Search for the cell housing the specified text and yield its (x, y) center coordinate. 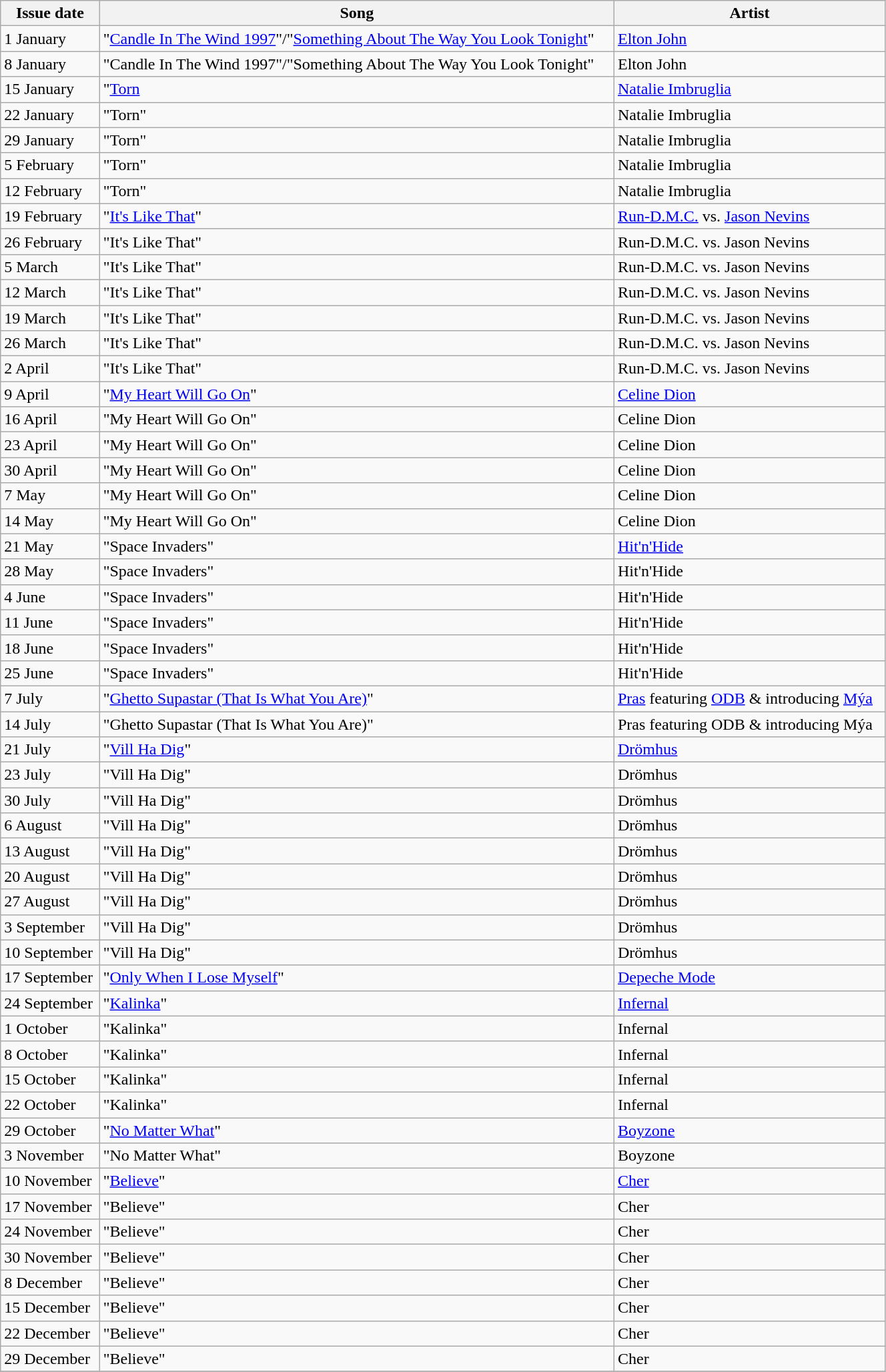
17 September (50, 978)
5 February (50, 165)
Song (356, 13)
14 July (50, 724)
15 December (50, 1308)
10 September (50, 952)
29 December (50, 1359)
Artist (749, 13)
29 October (50, 1131)
10 November (50, 1181)
14 May (50, 521)
1 October (50, 1028)
12 February (50, 191)
27 August (50, 902)
17 November (50, 1207)
16 April (50, 420)
12 March (50, 292)
5 March (50, 267)
7 May (50, 496)
19 March (50, 318)
26 March (50, 344)
29 January (50, 140)
8 January (50, 64)
1 January (50, 39)
20 August (50, 876)
"Only When I Lose Myself" (356, 978)
6 August (50, 826)
15 January (50, 89)
7 July (50, 698)
28 May (50, 572)
30 November (50, 1257)
8 October (50, 1054)
21 May (50, 546)
21 July (50, 750)
"Torn (356, 89)
3 September (50, 927)
25 June (50, 673)
8 December (50, 1283)
11 June (50, 622)
22 October (50, 1105)
23 April (50, 445)
Issue date (50, 13)
24 September (50, 1003)
24 November (50, 1232)
26 February (50, 241)
18 June (50, 648)
3 November (50, 1156)
4 June (50, 597)
23 July (50, 775)
15 October (50, 1079)
2 April (50, 369)
22 December (50, 1333)
9 April (50, 394)
13 August (50, 851)
30 April (50, 470)
22 January (50, 115)
19 February (50, 216)
30 July (50, 800)
Depeche Mode (749, 978)
